Detect which cell encompasses the target text, then output its (x, y) center coordinate. 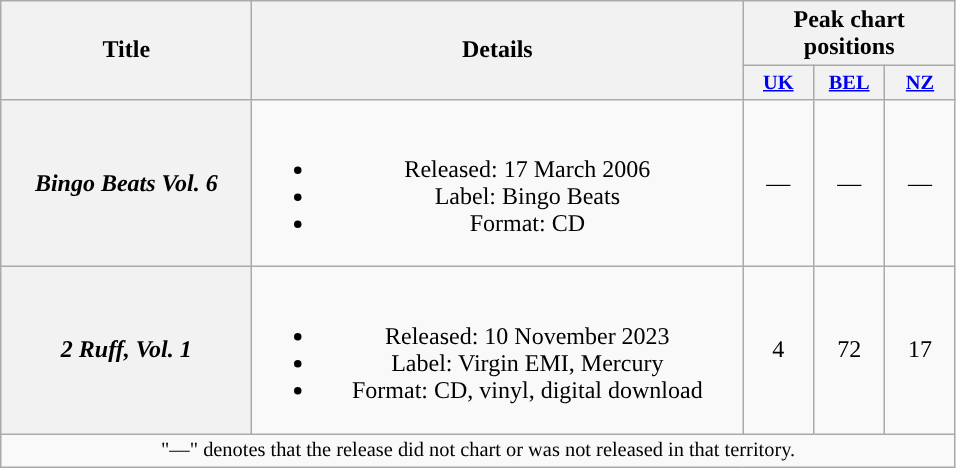
2 Ruff, Vol. 1 (126, 350)
Peak chart positions (850, 34)
NZ (920, 83)
17 (920, 350)
Released: 10 November 2023Label: Virgin EMI, MercuryFormat: CD, vinyl, digital download (498, 350)
"—" denotes that the release did not chart or was not released in that territory. (478, 451)
4 (778, 350)
Details (498, 50)
Released: 17 March 2006Label: Bingo BeatsFormat: CD (498, 182)
72 (850, 350)
BEL (850, 83)
Title (126, 50)
UK (778, 83)
Bingo Beats Vol. 6 (126, 182)
